Provide the (X, Y) coordinate of the cell's center where the given text is located.  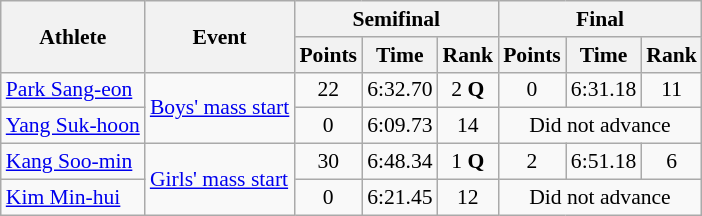
22 (328, 90)
6:21.45 (400, 197)
Girls' mass start (220, 180)
Kang Soo-min (73, 162)
Boys' mass start (220, 108)
Final (600, 19)
2 Q (468, 90)
14 (468, 126)
6:48.34 (400, 162)
Yang Suk-hoon (73, 126)
6 (672, 162)
6:32.70 (400, 90)
Park Sang-eon (73, 90)
Athlete (73, 36)
11 (672, 90)
6:09.73 (400, 126)
1 Q (468, 162)
6:51.18 (604, 162)
6:31.18 (604, 90)
Kim Min-hui (73, 197)
30 (328, 162)
Semifinal (396, 19)
2 (532, 162)
12 (468, 197)
Event (220, 36)
